Output the [x, y] coordinate of the center of the cell containing the given text.  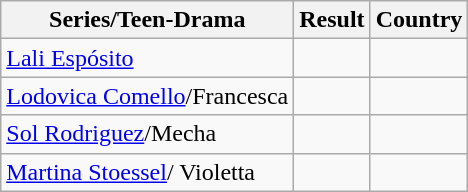
Result [332, 20]
Lodovica Comello/Francesca [148, 96]
Lali Espósito [148, 58]
Sol Rodriguez/Mecha [148, 134]
Martina Stoessel/ Violetta [148, 172]
Series/Teen-Drama [148, 20]
Country [419, 20]
